Return the [x, y] coordinate for the center point of the cell that contains the specified text.  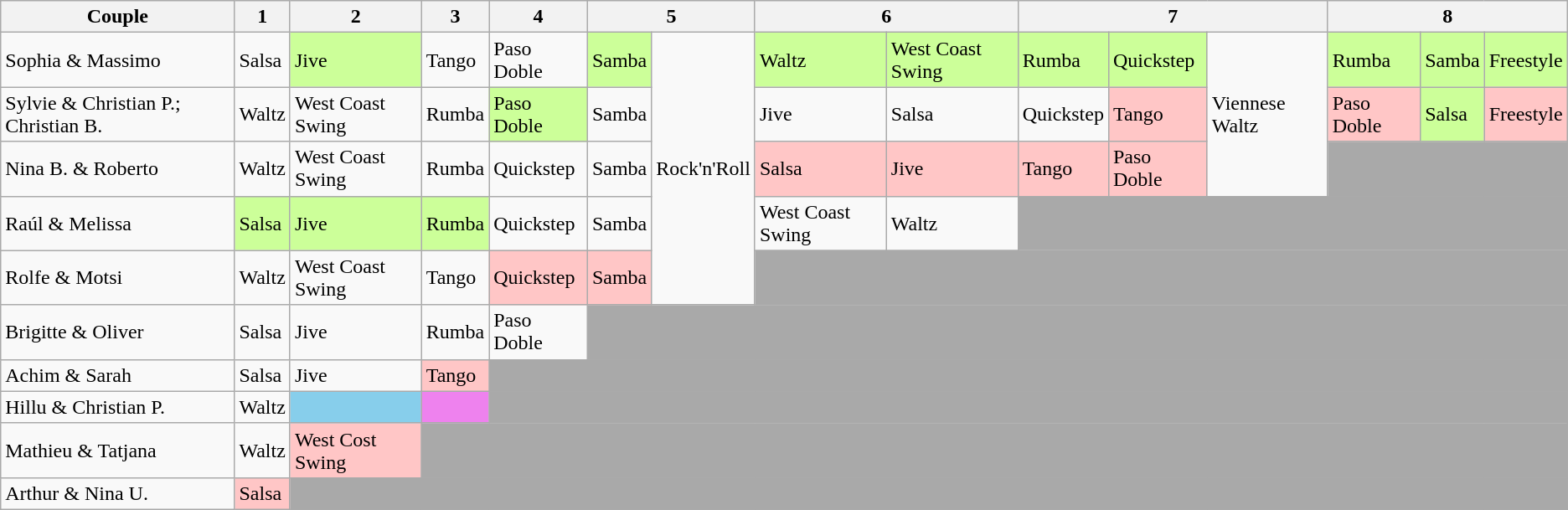
Rolfe & Motsi [117, 278]
Arthur & Nina U. [117, 493]
Viennese Waltz [1267, 114]
4 [539, 17]
Hillu & Christian P. [117, 407]
8 [1447, 17]
2 [355, 17]
Sylvie & Christian P.; Christian B. [117, 114]
3 [455, 17]
1 [262, 17]
5 [671, 17]
Nina B. & Roberto [117, 169]
Couple [117, 17]
Raúl & Melissa [117, 223]
West Cost Swing [355, 451]
Achim & Sarah [117, 375]
Sophia & Massimo [117, 60]
6 [886, 17]
Rock'n'Roll [704, 169]
Brigitte & Oliver [117, 332]
Mathieu & Tatjana [117, 451]
7 [1173, 17]
